Provide the (x, y) coordinate of the cell's center where the given text is located.  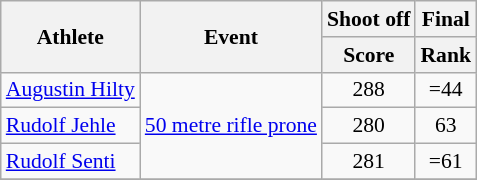
Final (446, 19)
281 (368, 162)
Event (231, 36)
288 (368, 90)
=44 (446, 90)
63 (446, 126)
280 (368, 126)
Athlete (70, 36)
Rudolf Senti (70, 162)
Rudolf Jehle (70, 126)
50 metre rifle prone (231, 126)
Rank (446, 55)
Score (368, 55)
=61 (446, 162)
Augustin Hilty (70, 90)
Shoot off (368, 19)
